Pinpoint the cell where the given text exists, returning its [x, y] midpoint coordinate. 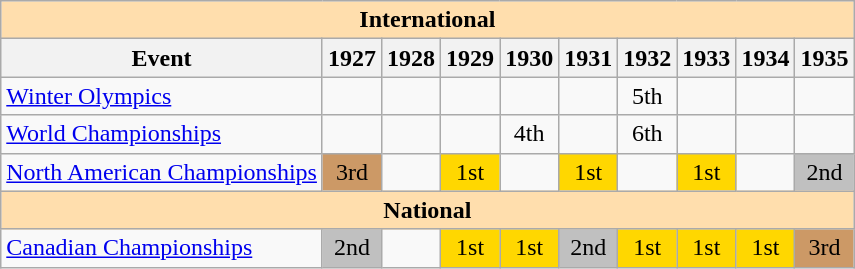
1927 [352, 58]
1933 [706, 58]
5th [648, 96]
1932 [648, 58]
1935 [824, 58]
4th [530, 134]
6th [648, 134]
World Championships [162, 134]
National [428, 210]
North American Championships [162, 172]
Winter Olympics [162, 96]
1928 [412, 58]
1929 [470, 58]
1934 [766, 58]
1931 [588, 58]
1930 [530, 58]
International [428, 20]
Event [162, 58]
Canadian Championships [162, 248]
